Output the (x, y) coordinate of the center of the cell containing the given text.  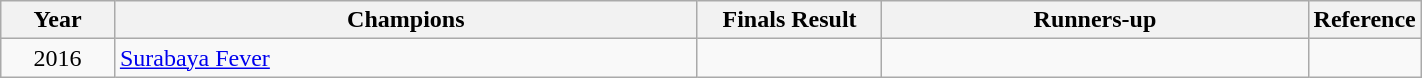
Runners-up (1095, 20)
2016 (58, 58)
Surabaya Fever (406, 58)
Reference (1364, 20)
Finals Result (790, 20)
Champions (406, 20)
Year (58, 20)
